Find where the given text appears and provide that cell's center as (x, y) coordinate. 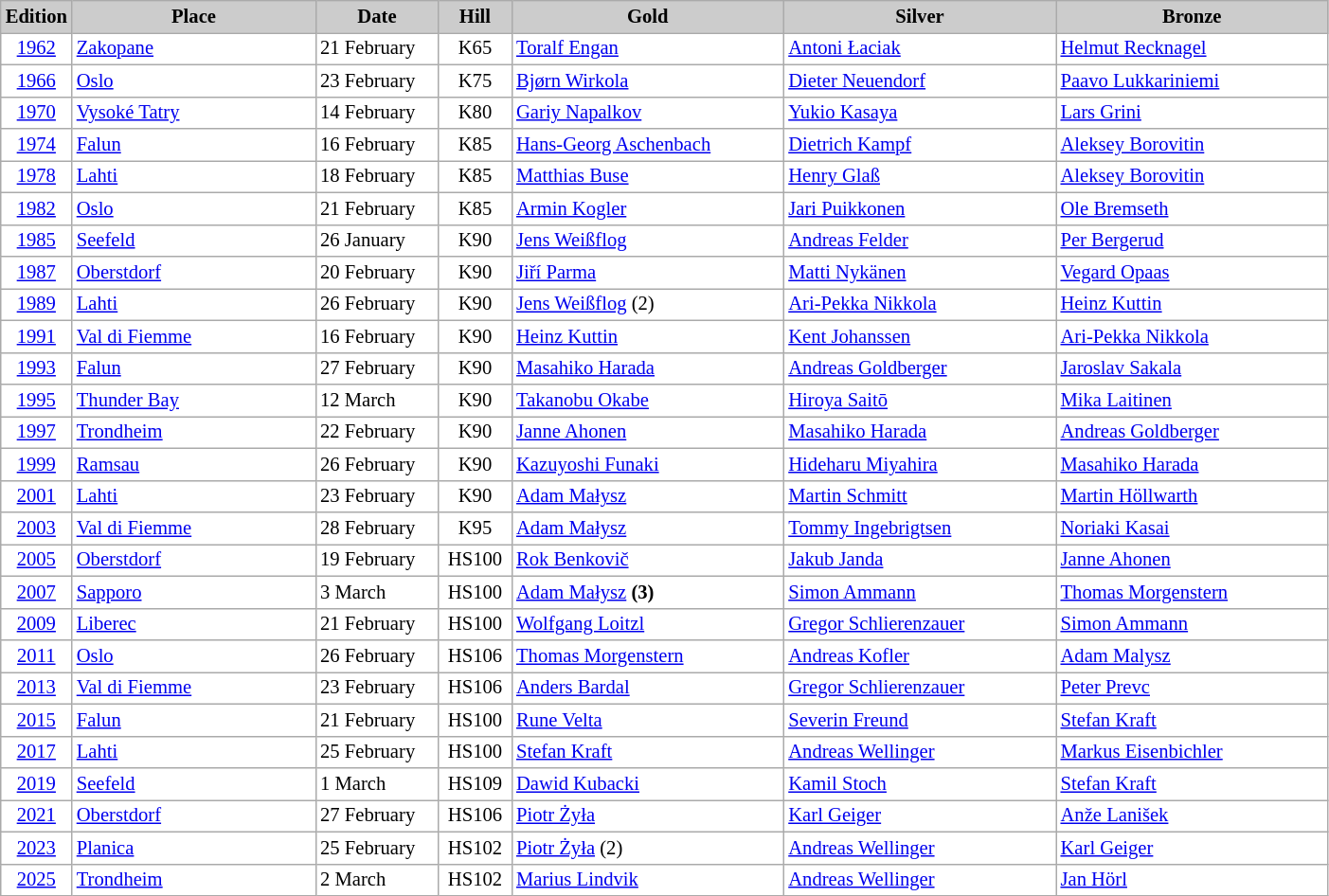
Piotr Żyła (648, 815)
Edition (36, 16)
19 February (377, 560)
Kamil Stoch (919, 783)
Hans-Georg Aschenbach (648, 145)
Ole Bremseth (1192, 208)
Hill (476, 16)
1962 (36, 48)
26 January (377, 241)
Thunder Bay (193, 401)
Per Bergerud (1192, 241)
Piotr Żyła (2) (648, 848)
1993 (36, 368)
Dieter Neuendorf (919, 81)
1987 (36, 272)
Gariy Napalkov (648, 113)
2011 (36, 656)
Vysoké Tatry (193, 113)
Hiroya Saitō (919, 401)
Andreas Kofler (919, 656)
2007 (36, 592)
Planica (193, 848)
Place (193, 16)
2023 (36, 848)
1970 (36, 113)
1989 (36, 304)
Marius Lindvik (648, 880)
Jari Puikkonen (919, 208)
18 February (377, 176)
2017 (36, 752)
20 February (377, 272)
1985 (36, 241)
1 March (377, 783)
Gold (648, 16)
Jaroslav Sakala (1192, 368)
2005 (36, 560)
2019 (36, 783)
1995 (36, 401)
Paavo Lukkariniemi (1192, 81)
Antoni Łaciak (919, 48)
1974 (36, 145)
Kazuyoshi Funaki (648, 464)
K95 (476, 528)
HS109 (476, 783)
Silver (919, 16)
Takanobu Okabe (648, 401)
Adam Malysz (1192, 656)
3 March (377, 592)
Severin Freund (919, 720)
14 February (377, 113)
Kent Johanssen (919, 336)
1978 (36, 176)
Armin Kogler (648, 208)
1966 (36, 81)
Helmut Recknagel (1192, 48)
1999 (36, 464)
Martin Höllwarth (1192, 496)
Sapporo (193, 592)
2001 (36, 496)
K75 (476, 81)
Mika Laitinen (1192, 401)
1991 (36, 336)
Matthias Buse (648, 176)
Peter Prevc (1192, 688)
2013 (36, 688)
Dietrich Kampf (919, 145)
Jens Weißflog (648, 241)
Adam Małysz (3) (648, 592)
2003 (36, 528)
2 March (377, 880)
2009 (36, 624)
Lars Grini (1192, 113)
1982 (36, 208)
Tommy Ingebrigtsen (919, 528)
Anders Bardal (648, 688)
K80 (476, 113)
1997 (36, 432)
Rok Benkovič (648, 560)
Yukio Kasaya (919, 113)
2015 (36, 720)
28 February (377, 528)
Jens Weißflog (2) (648, 304)
22 February (377, 432)
Rune Velta (648, 720)
Jakub Janda (919, 560)
K65 (476, 48)
Zakopane (193, 48)
Liberec (193, 624)
Bronze (1192, 16)
Bjørn Wirkola (648, 81)
Hideharu Miyahira (919, 464)
Toralf Engan (648, 48)
Martin Schmitt (919, 496)
Jiří Parma (648, 272)
Jan Hörl (1192, 880)
2021 (36, 815)
Markus Eisenbichler (1192, 752)
Anže Lanišek (1192, 815)
2025 (36, 880)
Date (377, 16)
Dawid Kubacki (648, 783)
12 March (377, 401)
Andreas Felder (919, 241)
Vegard Opaas (1192, 272)
Noriaki Kasai (1192, 528)
Wolfgang Loitzl (648, 624)
Matti Nykänen (919, 272)
Ramsau (193, 464)
Henry Glaß (919, 176)
